Output the (x, y) coordinate of the center of the cell containing the given text.  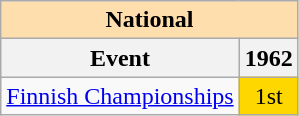
Event (120, 58)
1st (268, 96)
1962 (268, 58)
National (150, 20)
Finnish Championships (120, 96)
